Pinpoint the cell where the given text exists, returning its [x, y] midpoint coordinate. 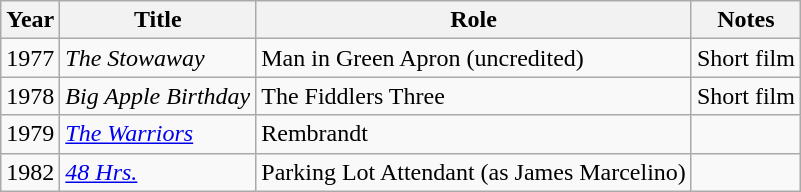
1982 [30, 172]
Role [474, 20]
The Fiddlers Three [474, 96]
48 Hrs. [158, 172]
Big Apple Birthday [158, 96]
The Stowaway [158, 58]
Rembrandt [474, 134]
Year [30, 20]
Notes [746, 20]
Man in Green Apron (uncredited) [474, 58]
Title [158, 20]
1978 [30, 96]
The Warriors [158, 134]
Parking Lot Attendant (as James Marcelino) [474, 172]
1979 [30, 134]
1977 [30, 58]
